Scan for the cell matching the given text and deliver its [X, Y] coordinate at center. 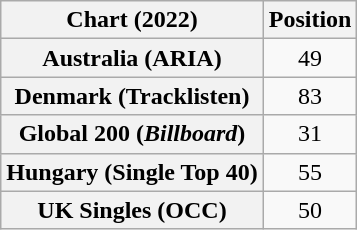
UK Singles (OCC) [132, 210]
Denmark (Tracklisten) [132, 96]
55 [310, 172]
50 [310, 210]
83 [310, 96]
Australia (ARIA) [132, 58]
Chart (2022) [132, 20]
Global 200 (Billboard) [132, 134]
Hungary (Single Top 40) [132, 172]
Position [310, 20]
49 [310, 58]
31 [310, 134]
